For the text-containing cell, return its midpoint in (x, y) coordinate format. 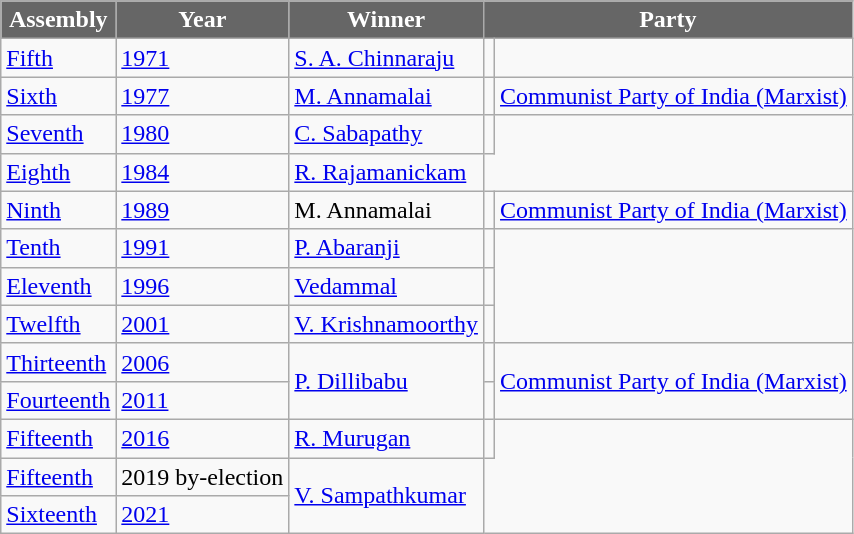
1980 (202, 134)
2021 (202, 515)
Tenth (58, 248)
2006 (202, 362)
Eleventh (58, 286)
P. Abaranji (386, 248)
V. Sampathkumar (386, 496)
R. Murugan (386, 438)
R. Rajamanickam (386, 172)
Winner (386, 20)
Year (202, 20)
Assembly (58, 20)
2019 by-election (202, 477)
V. Krishnamoorthy (386, 324)
1977 (202, 96)
2011 (202, 400)
1991 (202, 248)
Seventh (58, 134)
Ninth (58, 210)
1971 (202, 58)
1989 (202, 210)
1996 (202, 286)
Vedammal (386, 286)
Fourteenth (58, 400)
Party (668, 20)
Twelfth (58, 324)
Eighth (58, 172)
2016 (202, 438)
Sixteenth (58, 515)
P. Dillibabu (386, 381)
2001 (202, 324)
1984 (202, 172)
Thirteenth (58, 362)
S. A. Chinnaraju (386, 58)
Sixth (58, 96)
Fifth (58, 58)
C. Sabapathy (386, 134)
